Determine the [X, Y] coordinate at the center of the cell enclosing the given text.  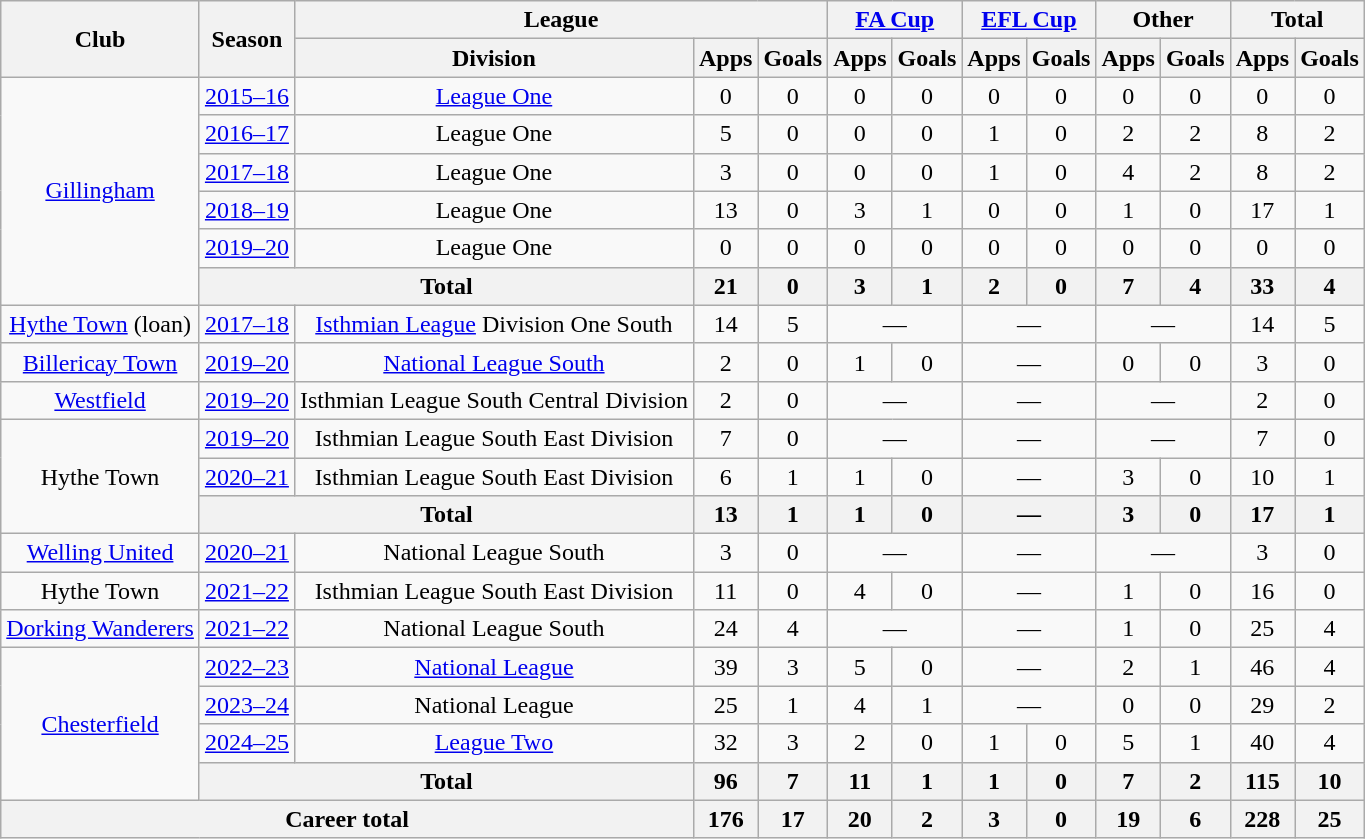
228 [1262, 819]
21 [725, 286]
24 [725, 629]
176 [725, 819]
2018–19 [246, 210]
96 [725, 781]
League Two [494, 743]
Division [494, 58]
Gillingham [100, 191]
Dorking Wanderers [100, 629]
Season [246, 39]
39 [725, 667]
2015–16 [246, 96]
32 [725, 743]
League [560, 20]
33 [1262, 286]
FA Cup [895, 20]
46 [1262, 667]
2024–25 [246, 743]
Other [1163, 20]
2023–24 [246, 705]
Career total [348, 819]
Hythe Town (loan) [100, 324]
40 [1262, 743]
115 [1262, 781]
Isthmian League Division One South [494, 324]
Chesterfield [100, 724]
Club [100, 39]
16 [1262, 591]
Billericay Town [100, 362]
Isthmian League South Central Division [494, 400]
2016–17 [246, 134]
2022–23 [246, 667]
Westfield [100, 400]
20 [860, 819]
EFL Cup [1029, 20]
Welling United [100, 553]
19 [1128, 819]
29 [1262, 705]
